Provide the (x, y) coordinate of the cell's center where the given text is located.  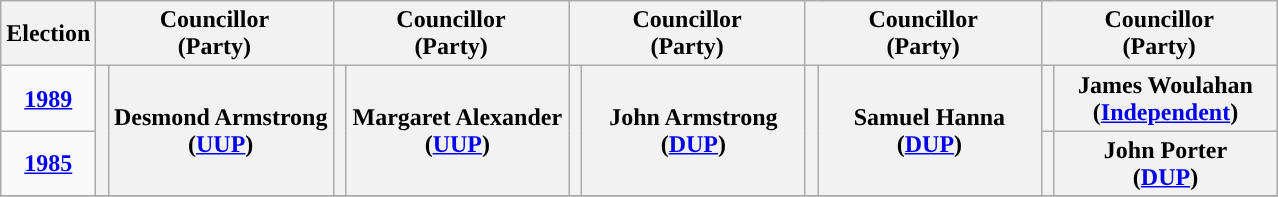
Election (48, 34)
John Armstrong (DUP) (694, 131)
Samuel Hanna (DUP) (930, 131)
James Woulahan (Independent) (1166, 98)
Desmond Armstrong (UUP) (220, 131)
1989 (48, 98)
Margaret Alexander (UUP) (458, 131)
1985 (48, 164)
John Porter (DUP) (1166, 164)
